Identify which cell holds the provided text, then report its (x, y) central coordinate. 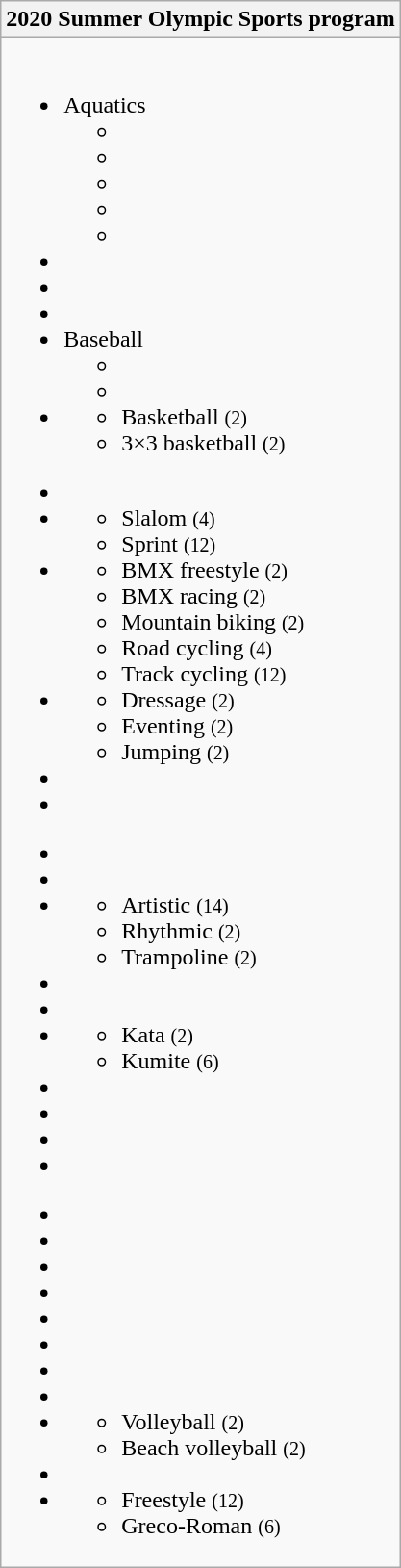
2020 Summer Olympic Sports program (201, 19)
